Determine the [x, y] coordinate at the center of the cell enclosing the given text.  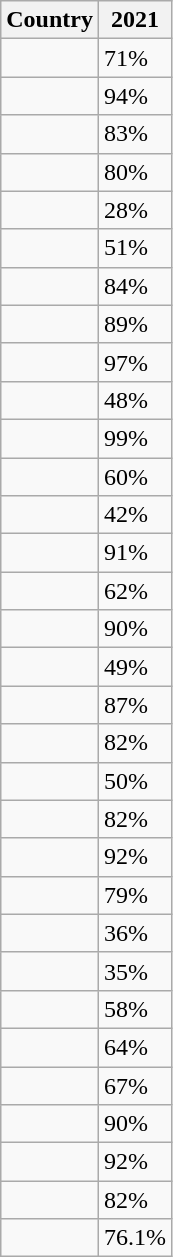
42% [134, 515]
35% [134, 971]
62% [134, 591]
87% [134, 705]
99% [134, 438]
97% [134, 362]
51% [134, 248]
71% [134, 58]
50% [134, 781]
91% [134, 553]
83% [134, 134]
80% [134, 172]
67% [134, 1085]
48% [134, 400]
36% [134, 933]
49% [134, 667]
Country [50, 20]
58% [134, 1009]
79% [134, 895]
94% [134, 96]
64% [134, 1047]
76.1% [134, 1238]
28% [134, 210]
2021 [134, 20]
60% [134, 477]
84% [134, 286]
89% [134, 324]
